From the cell containing the given text, extract its center point as [x, y] coordinate. 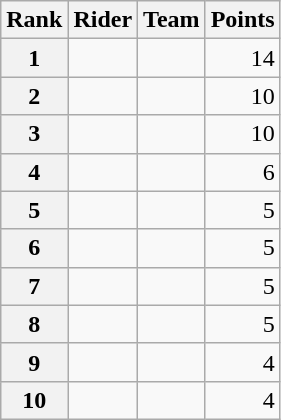
Team [172, 20]
Rank [34, 20]
Points [242, 20]
3 [34, 134]
1 [34, 58]
9 [34, 362]
14 [242, 58]
2 [34, 96]
7 [34, 286]
Rider [103, 20]
8 [34, 324]
